Find where the given text appears and provide that cell's center as (X, Y) coordinate. 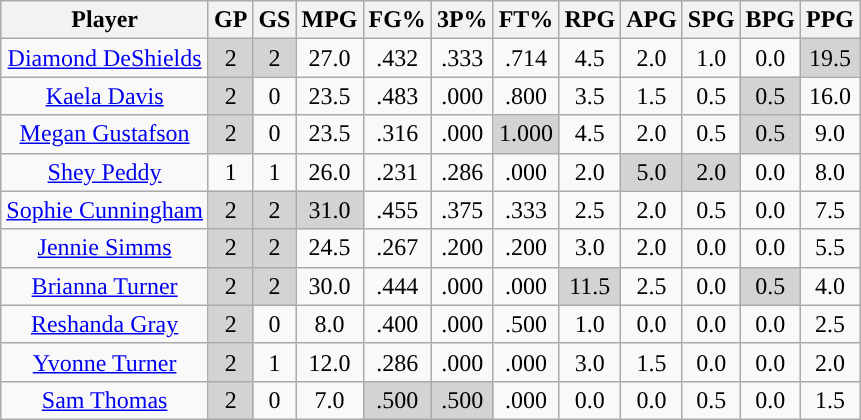
7.0 (330, 400)
11.5 (590, 286)
Sophie Cunningham (105, 210)
.231 (397, 172)
.400 (397, 324)
PPG (830, 20)
Jennie Simms (105, 248)
RPG (590, 20)
SPG (711, 20)
FT% (526, 20)
.316 (397, 134)
Reshanda Gray (105, 324)
.800 (526, 96)
31.0 (330, 210)
19.5 (830, 58)
26.0 (330, 172)
3.5 (590, 96)
9.0 (830, 134)
27.0 (330, 58)
30.0 (330, 286)
Diamond DeShields (105, 58)
.375 (462, 210)
BPG (770, 20)
.483 (397, 96)
12.0 (330, 362)
Brianna Turner (105, 286)
MPG (330, 20)
5.0 (652, 172)
.267 (397, 248)
.432 (397, 58)
Player (105, 20)
4.0 (830, 286)
FG% (397, 20)
1.000 (526, 134)
Megan Gustafson (105, 134)
Kaela Davis (105, 96)
24.5 (330, 248)
.455 (397, 210)
GS (274, 20)
5.5 (830, 248)
Yvonne Turner (105, 362)
7.5 (830, 210)
Shey Peddy (105, 172)
APG (652, 20)
.444 (397, 286)
.714 (526, 58)
GP (230, 20)
3P% (462, 20)
16.0 (830, 96)
Sam Thomas (105, 400)
